Output the [X, Y] coordinate of the center of the cell containing the given text.  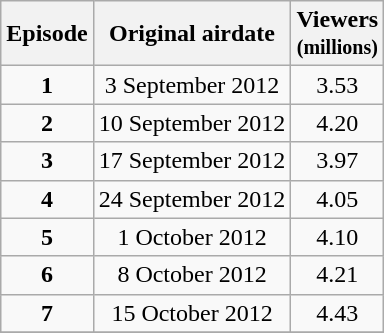
15 October 2012 [192, 313]
2 [47, 123]
4.21 [338, 275]
6 [47, 275]
4.43 [338, 313]
Episode [47, 34]
Original airdate [192, 34]
8 October 2012 [192, 275]
4 [47, 199]
7 [47, 313]
3.53 [338, 85]
1 [47, 85]
Viewers(millions) [338, 34]
4.05 [338, 199]
17 September 2012 [192, 161]
4.10 [338, 237]
24 September 2012 [192, 199]
3 [47, 161]
3 September 2012 [192, 85]
4.20 [338, 123]
5 [47, 237]
3.97 [338, 161]
1 October 2012 [192, 237]
10 September 2012 [192, 123]
